Output the [x, y] coordinate of the center of the cell containing the given text.  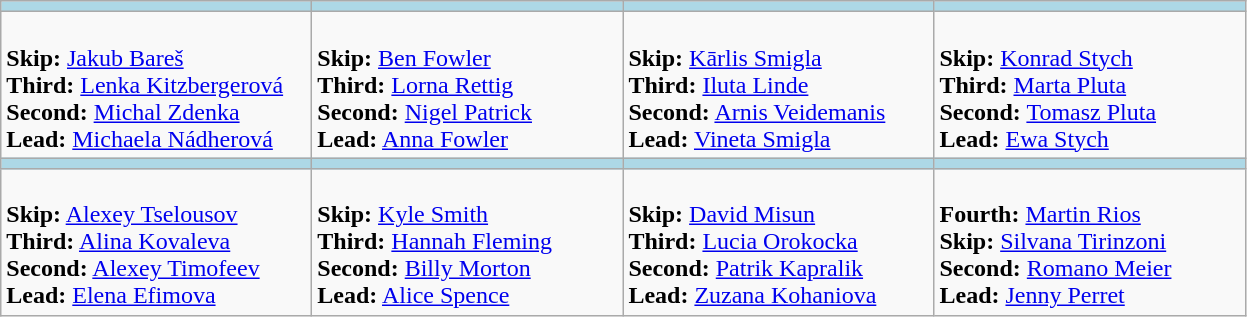
Fourth: Martin Rios Skip: Silvana Tirinzoni Second: Romano Meier Lead: Jenny Perret [1090, 242]
Skip: Jakub Bareš Third: Lenka Kitzbergerová Second: Michal Zdenka Lead: Michaela Nádherová [156, 85]
Skip: David Misun Third: Lucia Orokocka Second: Patrik Kapralik Lead: Zuzana Kohaniova [778, 242]
Skip: Alexey Tselousov Third: Alina Kovaleva Second: Alexey Timofeev Lead: Elena Efimova [156, 242]
Skip: Konrad Stych Third: Marta Pluta Second: Tomasz Pluta Lead: Ewa Stych [1090, 85]
Skip: Kārlis Smigla Third: Iluta Linde Second: Arnis Veidemanis Lead: Vineta Smigla [778, 85]
Skip: Ben Fowler Third: Lorna Rettig Second: Nigel Patrick Lead: Anna Fowler [468, 85]
Skip: Kyle Smith Third: Hannah Fleming Second: Billy Morton Lead: Alice Spence [468, 242]
